Return (x, y) of the center of cell containing provided text 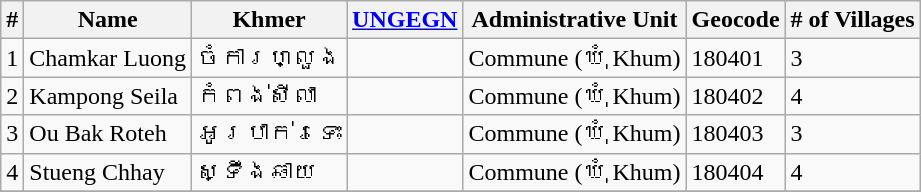
180403 (736, 134)
2 (12, 96)
# (12, 20)
180401 (736, 58)
អូរបាក់រទេះ (270, 134)
180404 (736, 172)
1 (12, 58)
Name (108, 20)
កំពង់សីលា (270, 96)
ស្ទឹងឆាយ (270, 172)
# of Villages (852, 20)
Geocode (736, 20)
UNGEGN (405, 20)
Chamkar Luong (108, 58)
180402 (736, 96)
ចំការហ្លួង (270, 58)
Kampong Seila (108, 96)
Administrative Unit (574, 20)
Khmer (270, 20)
Ou Bak Roteh (108, 134)
Stueng Chhay (108, 172)
